Scan for the cell matching the given text and deliver its (x, y) coordinate at center. 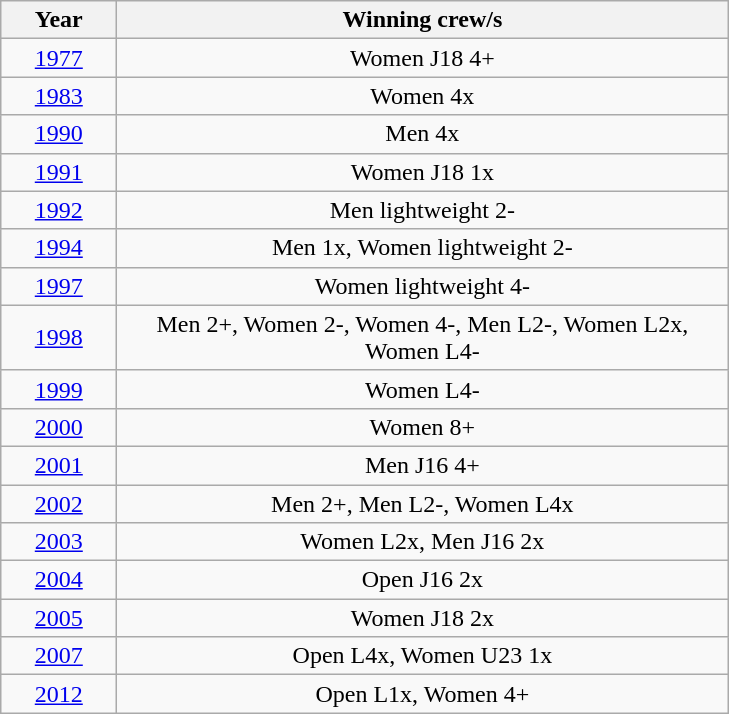
2012 (59, 694)
Men 2+, Men L2-, Women L4x (422, 503)
2003 (59, 542)
Open J16 2x (422, 580)
2004 (59, 580)
Year (59, 20)
1977 (59, 58)
Women L2x, Men J16 2x (422, 542)
2005 (59, 618)
2007 (59, 656)
2001 (59, 465)
1992 (59, 210)
Women J18 2x (422, 618)
Women J18 4+ (422, 58)
Men J16 4+ (422, 465)
Men lightweight 2- (422, 210)
1990 (59, 134)
1994 (59, 248)
Women J18 1x (422, 172)
Women lightweight 4- (422, 286)
Men 2+, Women 2-, Women 4-, Men L2-, Women L2x, Women L4- (422, 338)
1983 (59, 96)
1997 (59, 286)
2000 (59, 427)
Men 1x, Women lightweight 2- (422, 248)
Women 4x (422, 96)
Women L4- (422, 389)
Open L1x, Women 4+ (422, 694)
1991 (59, 172)
Women 8+ (422, 427)
Men 4x (422, 134)
Winning crew/s (422, 20)
1999 (59, 389)
2002 (59, 503)
1998 (59, 338)
Open L4x, Women U23 1x (422, 656)
